Return [x, y] of the center of cell containing provided text 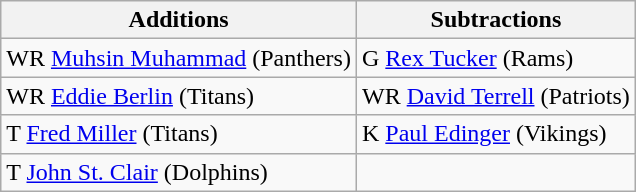
Subtractions [496, 20]
WR David Terrell (Patriots) [496, 96]
Additions [179, 20]
T Fred Miller (Titans) [179, 134]
K Paul Edinger (Vikings) [496, 134]
WR Muhsin Muhammad (Panthers) [179, 58]
G Rex Tucker (Rams) [496, 58]
WR Eddie Berlin (Titans) [179, 96]
T John St. Clair (Dolphins) [179, 172]
